Return (x, y) of the center of cell containing provided text 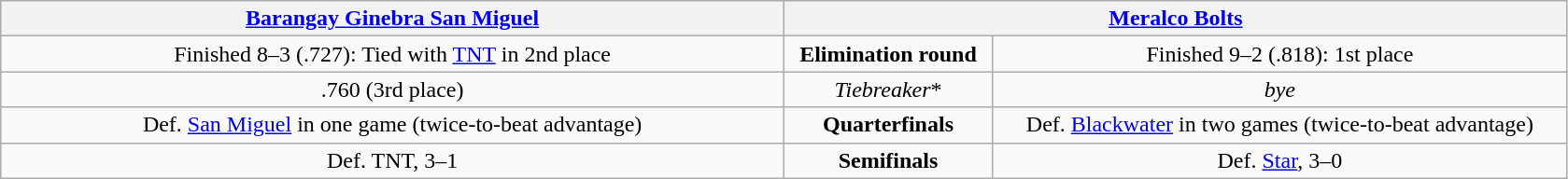
Def. San Miguel in one game (twice-to-beat advantage) (392, 125)
Meralco Bolts (1177, 19)
Semifinals (889, 160)
Barangay Ginebra San Miguel (392, 19)
Def. Blackwater in two games (twice-to-beat advantage) (1279, 125)
.760 (3rd place) (392, 89)
Def. Star, 3–0 (1279, 160)
Tiebreaker* (889, 89)
Quarterfinals (889, 125)
Finished 9–2 (.818): 1st place (1279, 54)
Finished 8–3 (.727): Tied with TNT in 2nd place (392, 54)
bye (1279, 89)
Def. TNT, 3–1 (392, 160)
Elimination round (889, 54)
